Scan for the cell matching the given text and deliver its [X, Y] coordinate at center. 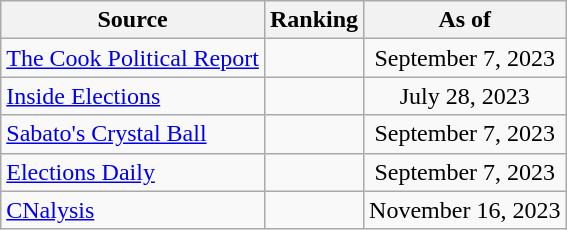
July 28, 2023 [465, 96]
As of [465, 20]
CNalysis [133, 210]
Source [133, 20]
Sabato's Crystal Ball [133, 134]
Inside Elections [133, 96]
The Cook Political Report [133, 58]
Ranking [314, 20]
Elections Daily [133, 172]
November 16, 2023 [465, 210]
